Search for the cell housing the specified text and yield its [x, y] center coordinate. 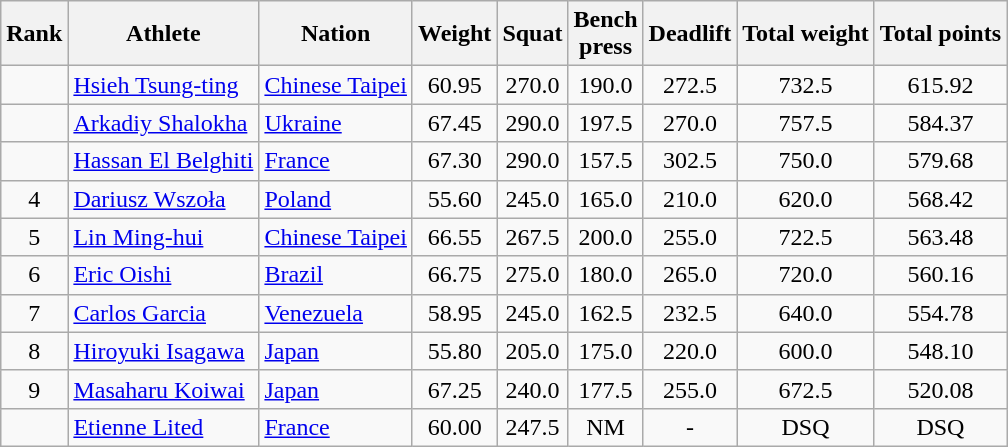
757.5 [806, 123]
67.45 [454, 123]
265.0 [690, 275]
584.37 [940, 123]
554.78 [940, 313]
180.0 [606, 275]
Dariusz Wszoła [164, 199]
563.48 [940, 237]
5 [34, 237]
66.75 [454, 275]
177.5 [606, 389]
67.25 [454, 389]
520.08 [940, 389]
640.0 [806, 313]
Venezuela [336, 313]
Etienne Lited [164, 427]
548.10 [940, 351]
615.92 [940, 85]
165.0 [606, 199]
247.5 [532, 427]
8 [34, 351]
Poland [336, 199]
205.0 [532, 351]
9 [34, 389]
240.0 [532, 389]
6 [34, 275]
Ukraine [336, 123]
Athlete [164, 34]
Nation [336, 34]
672.5 [806, 389]
60.95 [454, 85]
568.42 [940, 199]
200.0 [606, 237]
232.5 [690, 313]
58.95 [454, 313]
Benchpress [606, 34]
732.5 [806, 85]
600.0 [806, 351]
Rank [34, 34]
197.5 [606, 123]
60.00 [454, 427]
722.5 [806, 237]
55.60 [454, 199]
4 [34, 199]
162.5 [606, 313]
Total points [940, 34]
NM [606, 427]
267.5 [532, 237]
Brazil [336, 275]
Lin Ming-hui [164, 237]
560.16 [940, 275]
Deadlift [690, 34]
579.68 [940, 161]
Total weight [806, 34]
Arkadiy Shalokha [164, 123]
Hassan El Belghiti [164, 161]
55.80 [454, 351]
750.0 [806, 161]
620.0 [806, 199]
7 [34, 313]
Hsieh Tsung-ting [164, 85]
272.5 [690, 85]
190.0 [606, 85]
67.30 [454, 161]
157.5 [606, 161]
302.5 [690, 161]
Eric Oishi [164, 275]
275.0 [532, 275]
Hiroyuki Isagawa [164, 351]
66.55 [454, 237]
Masaharu Koiwai [164, 389]
Squat [532, 34]
- [690, 427]
220.0 [690, 351]
Weight [454, 34]
175.0 [606, 351]
720.0 [806, 275]
Carlos Garcia [164, 313]
210.0 [690, 199]
